Identify which cell holds the provided text, then report its [X, Y] central coordinate. 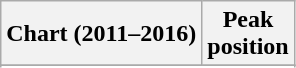
Chart (2011–2016) [102, 34]
Peakposition [248, 34]
